Determine the (x, y) coordinate at the center of the cell enclosing the given text.  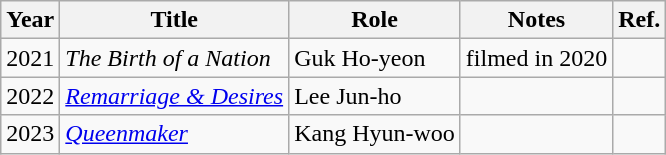
2022 (30, 96)
The Birth of a Nation (174, 58)
Kang Hyun-woo (375, 134)
Remarriage & Desires (174, 96)
Lee Jun-ho (375, 96)
2023 (30, 134)
Queenmaker (174, 134)
Role (375, 20)
Guk Ho-yeon (375, 58)
Year (30, 20)
Title (174, 20)
Ref. (640, 20)
filmed in 2020 (536, 58)
Notes (536, 20)
2021 (30, 58)
